Capture the cell that displays the provided text and extract its (X, Y) central coordinate. 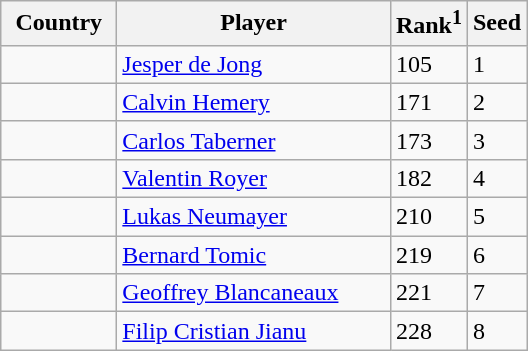
Geoffrey Blancaneaux (254, 293)
171 (428, 102)
210 (428, 217)
Calvin Hemery (254, 102)
1 (496, 64)
6 (496, 255)
Jesper de Jong (254, 64)
Lukas Neumayer (254, 217)
8 (496, 331)
7 (496, 293)
228 (428, 331)
4 (496, 178)
5 (496, 217)
221 (428, 293)
Rank1 (428, 24)
Valentin Royer (254, 178)
Seed (496, 24)
219 (428, 255)
105 (428, 64)
173 (428, 140)
3 (496, 140)
Player (254, 24)
Carlos Taberner (254, 140)
Filip Cristian Jianu (254, 331)
Bernard Tomic (254, 255)
2 (496, 102)
Country (59, 24)
182 (428, 178)
